Find where the given text appears and provide that cell's center as [X, Y] coordinate. 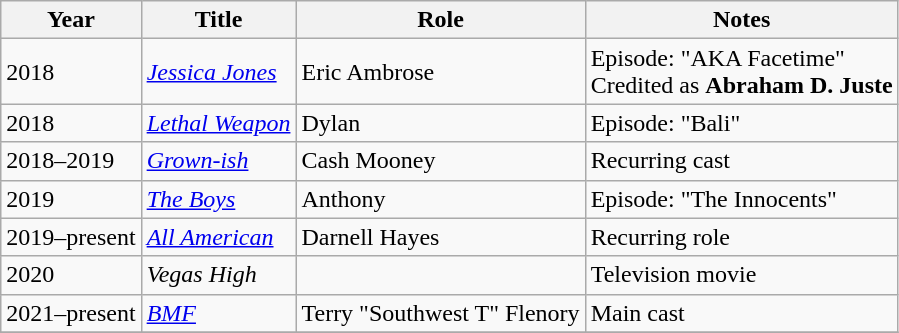
Episode: "The Innocents" [742, 199]
2020 [71, 275]
Grown-ish [218, 161]
Jessica Jones [218, 72]
Main cast [742, 313]
Role [440, 20]
Year [71, 20]
2018–2019 [71, 161]
The Boys [218, 199]
Terry "Southwest T" Flenory [440, 313]
Eric Ambrose [440, 72]
Cash Mooney [440, 161]
Dylan [440, 123]
2019–present [71, 237]
Episode: "AKA Facetime"Credited as Abraham D. Juste [742, 72]
2021–present [71, 313]
Title [218, 20]
2019 [71, 199]
Recurring cast [742, 161]
BMF [218, 313]
Recurring role [742, 237]
Darnell Hayes [440, 237]
Notes [742, 20]
Television movie [742, 275]
Lethal Weapon [218, 123]
Anthony [440, 199]
Vegas High [218, 275]
Episode: "Bali" [742, 123]
All American [218, 237]
